Locate the cell with the specified text and output its (x, y) center coordinate. 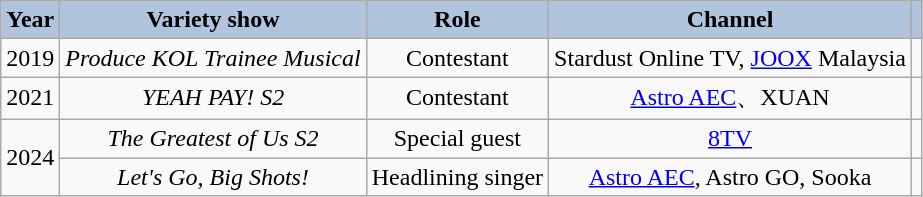
The Greatest of Us S2 (213, 138)
Astro AEC, Astro GO, Sooka (730, 177)
Astro AEC、XUAN (730, 98)
Headlining singer (457, 177)
Special guest (457, 138)
2019 (30, 58)
Role (457, 20)
Let's Go, Big Shots! (213, 177)
Channel (730, 20)
YEAH PAY! S2 (213, 98)
8TV (730, 138)
Variety show (213, 20)
2021 (30, 98)
2024 (30, 157)
Produce KOL Trainee Musical (213, 58)
Stardust Online TV, JOOX Malaysia (730, 58)
Year (30, 20)
